Detect which cell encompasses the target text, then output its (X, Y) center coordinate. 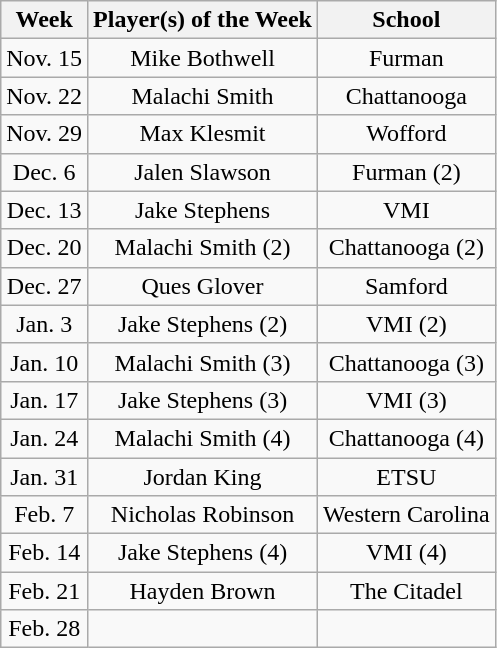
Dec. 6 (44, 172)
Jan. 24 (44, 438)
Max Klesmit (203, 134)
Chattanooga (3) (406, 362)
Samford (406, 286)
Dec. 20 (44, 248)
Jan. 3 (44, 324)
Western Carolina (406, 515)
Chattanooga (2) (406, 248)
Week (44, 20)
Dec. 27 (44, 286)
Ques Glover (203, 286)
Chattanooga (4) (406, 438)
Jalen Slawson (203, 172)
Jake Stephens (203, 210)
Furman (2) (406, 172)
Jake Stephens (3) (203, 400)
Jake Stephens (2) (203, 324)
Jan. 10 (44, 362)
Hayden Brown (203, 591)
Jordan King (203, 477)
Furman (406, 58)
Feb. 21 (44, 591)
Dec. 13 (44, 210)
VMI (2) (406, 324)
Chattanooga (406, 96)
Nov. 22 (44, 96)
Nov. 29 (44, 134)
Player(s) of the Week (203, 20)
Mike Bothwell (203, 58)
Jan. 17 (44, 400)
Feb. 14 (44, 553)
Wofford (406, 134)
School (406, 20)
Malachi Smith (4) (203, 438)
Jake Stephens (4) (203, 553)
Malachi Smith (203, 96)
VMI (4) (406, 553)
The Citadel (406, 591)
VMI (406, 210)
ETSU (406, 477)
Nov. 15 (44, 58)
VMI (3) (406, 400)
Nicholas Robinson (203, 515)
Jan. 31 (44, 477)
Malachi Smith (2) (203, 248)
Feb. 7 (44, 515)
Feb. 28 (44, 629)
Malachi Smith (3) (203, 362)
